For the text-containing cell, return its midpoint in (x, y) coordinate format. 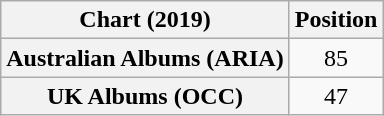
47 (336, 96)
Position (336, 20)
85 (336, 58)
Chart (2019) (145, 20)
Australian Albums (ARIA) (145, 58)
UK Albums (OCC) (145, 96)
